Return (X, Y) of the center of cell containing provided text 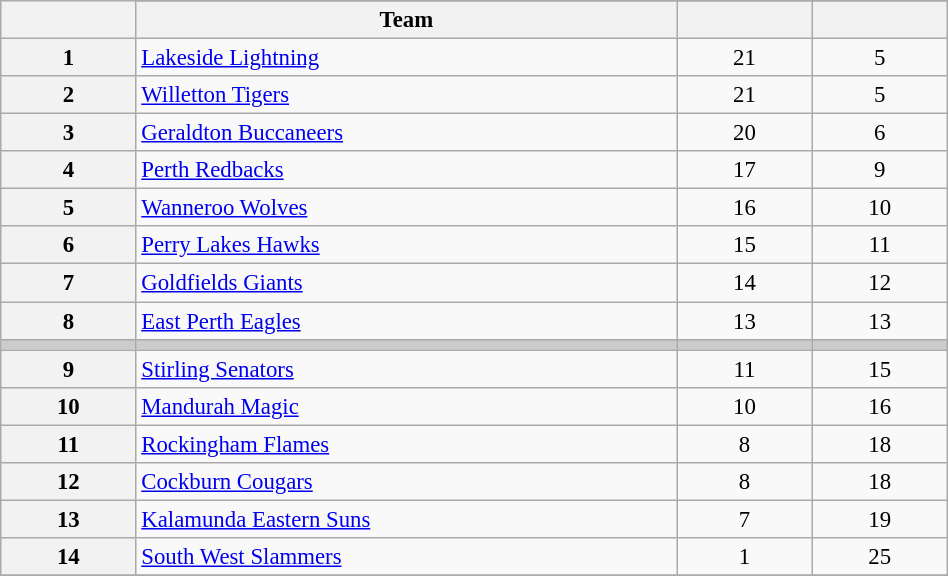
Rockingham Flames (406, 444)
South West Slammers (406, 557)
Perry Lakes Hawks (406, 245)
3 (68, 133)
Team (406, 20)
17 (744, 170)
25 (880, 557)
Geraldton Buccaneers (406, 133)
4 (68, 170)
East Perth Eagles (406, 321)
Goldfields Giants (406, 283)
Lakeside Lightning (406, 58)
Stirling Senators (406, 369)
20 (744, 133)
Cockburn Cougars (406, 482)
Willetton Tigers (406, 95)
19 (880, 519)
Perth Redbacks (406, 170)
Kalamunda Eastern Suns (406, 519)
Wanneroo Wolves (406, 208)
Mandurah Magic (406, 406)
2 (68, 95)
